Output the [X, Y] coordinate of the center of the cell containing the given text.  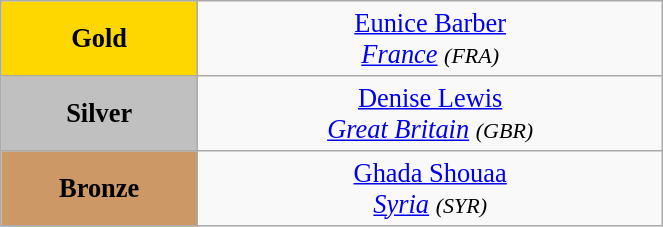
Eunice BarberFrance (FRA) [430, 38]
Bronze [100, 188]
Gold [100, 38]
Denise LewisGreat Britain (GBR) [430, 112]
Silver [100, 112]
Ghada ShouaaSyria (SYR) [430, 188]
